From the cell containing the given text, extract its center point as [x, y] coordinate. 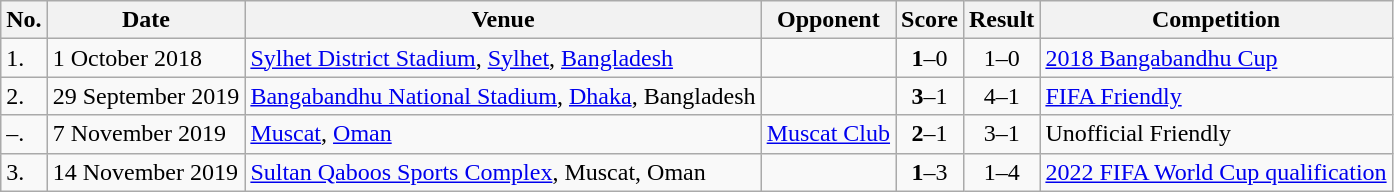
Muscat, Oman [503, 134]
7 November 2019 [146, 134]
Result [1001, 20]
Sylhet District Stadium, Sylhet, Bangladesh [503, 58]
1. [24, 58]
Venue [503, 20]
29 September 2019 [146, 96]
2018 Bangabandhu Cup [1216, 58]
–. [24, 134]
Sultan Qaboos Sports Complex, Muscat, Oman [503, 172]
FIFA Friendly [1216, 96]
2. [24, 96]
Competition [1216, 20]
3. [24, 172]
14 November 2019 [146, 172]
Muscat Club [828, 134]
1 October 2018 [146, 58]
2022 FIFA World Cup qualification [1216, 172]
No. [24, 20]
Unofficial Friendly [1216, 134]
Bangabandhu National Stadium, Dhaka, Bangladesh [503, 96]
1–4 [1001, 172]
Date [146, 20]
Score [930, 20]
2–1 [930, 134]
Opponent [828, 20]
1–3 [930, 172]
4–1 [1001, 96]
